Extract the [x, y] coordinate from the center of the cell holding the provided text.  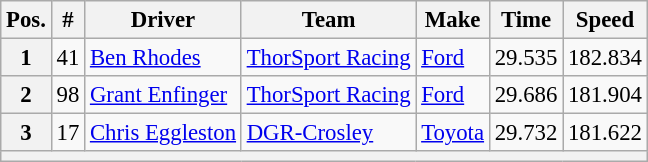
29.535 [526, 58]
Driver [164, 20]
181.904 [606, 95]
DGR-Crosley [328, 133]
Make [453, 20]
181.622 [606, 133]
Toyota [453, 133]
Team [328, 20]
41 [68, 58]
2 [26, 95]
Ben Rhodes [164, 58]
182.834 [606, 58]
1 [26, 58]
Speed [606, 20]
3 [26, 133]
# [68, 20]
Pos. [26, 20]
29.686 [526, 95]
Chris Eggleston [164, 133]
Grant Enfinger [164, 95]
98 [68, 95]
29.732 [526, 133]
Time [526, 20]
17 [68, 133]
